Return [X, Y] of the center of cell containing provided text 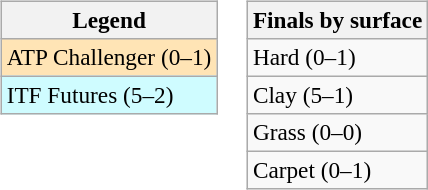
ITF Futures (5–2) [108, 95]
Carpet (0–1) [337, 171]
Clay (5–1) [337, 95]
Legend [108, 20]
Hard (0–1) [337, 57]
ATP Challenger (0–1) [108, 57]
Finals by surface [337, 20]
Grass (0–0) [337, 133]
